Provide the (x, y) coordinate of the cell's center where the given text is located.  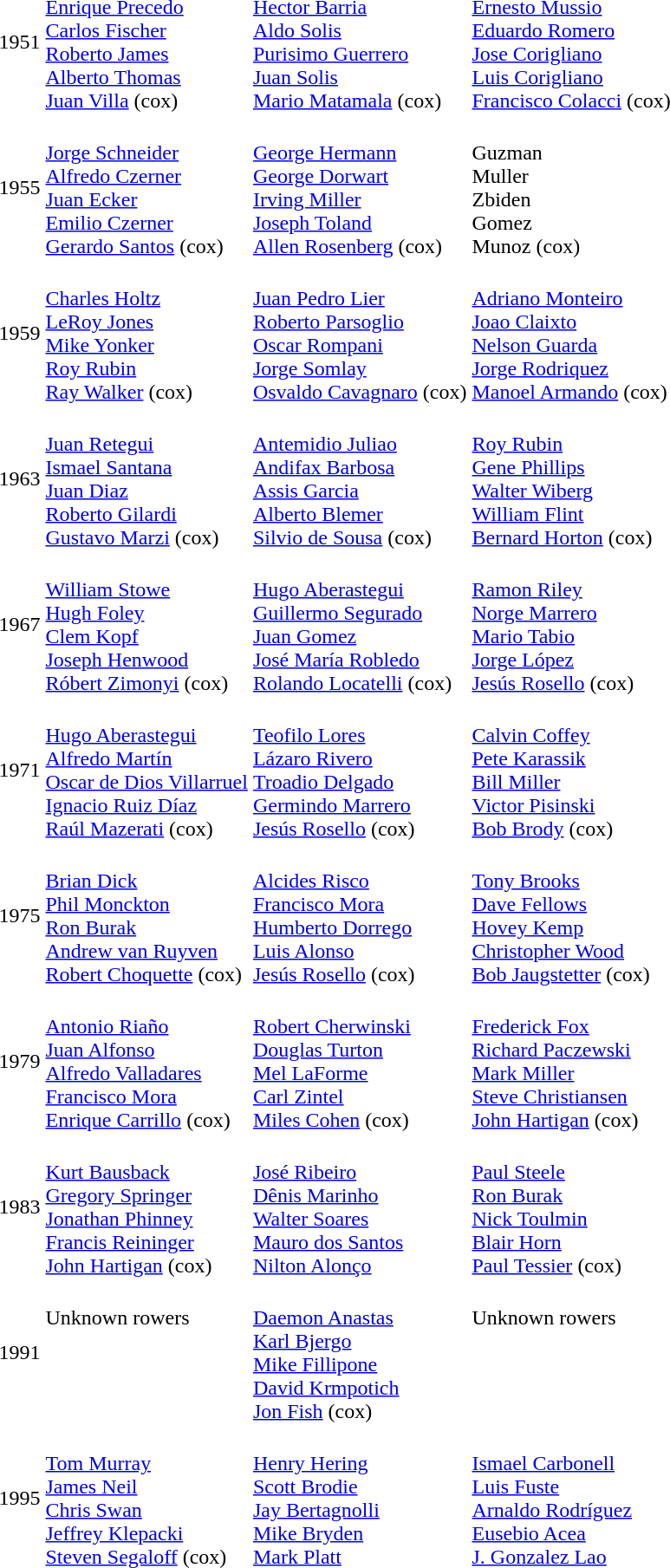
Jorge SchneiderAlfredo CzernerJuan EckerEmilio CzernerGerardo Santos (cox) (146, 187)
Daemon AnastasKarl BjergoMike FilliponeDavid KrmpotichJon Fish (cox) (360, 1352)
Juan ReteguiIsmael SantanaJuan DiazRoberto GilardiGustavo Marzi (cox) (146, 478)
William Stowe Hugh Foley Clem Kopf Joseph Henwood Róbert Zimonyi (cox) (146, 624)
Brian DickPhil MoncktonRon BurakAndrew van RuyvenRobert Choquette (cox) (146, 915)
Unknown rowers (146, 1352)
Antonio RiañoJuan AlfonsoAlfredo ValladaresFrancisco MoraEnrique Carrillo (cox) (146, 1061)
Teofilo LoresLázaro RiveroTroadio DelgadoGermindo MarreroJesús Rosello (cox) (360, 770)
Juan Pedro LierRoberto ParsoglioOscar RompaniJorge SomlayOsvaldo Cavagnaro (cox) (360, 333)
Alcides RiscoFrancisco MoraHumberto DorregoLuis AlonsoJesús Rosello (cox) (360, 915)
Antemidio JuliaoAndifax BarbosaAssis GarciaAlberto BlemerSilvio de Sousa (cox) (360, 478)
Hugo Aberastegui Guillermo Segurado Juan Gomez José María Robledo Rolando Locatelli (cox) (360, 624)
Kurt BausbackGregory SpringerJonathan PhinneyFrancis ReiningerJohn Hartigan (cox) (146, 1207)
José RibeiroDênis MarinhoWalter SoaresMauro dos SantosNilton Alonço (360, 1207)
George HermannGeorge DorwartIrving MillerJoseph TolandAllen Rosenberg (cox) (360, 187)
Robert CherwinskiDouglas TurtonMel LaFormeCarl ZintelMiles Cohen (cox) (360, 1061)
Charles HoltzLeRoy JonesMike YonkerRoy RubinRay Walker (cox) (146, 333)
Hugo AberasteguiAlfredo MartínOscar de Dios VillarruelIgnacio Ruiz DíazRaúl Mazerati (cox) (146, 770)
